From the cell containing the given text, extract its center point as [X, Y] coordinate. 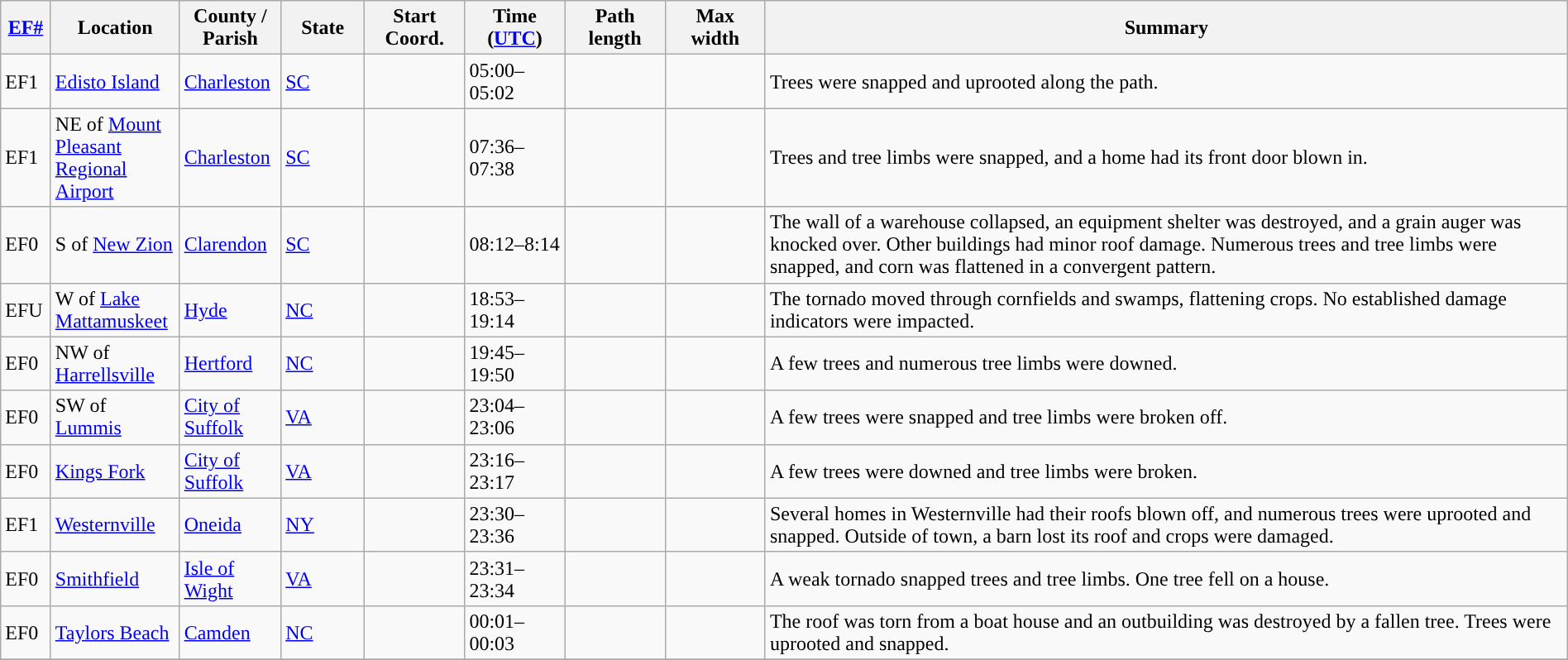
State [323, 28]
07:36–07:38 [514, 157]
Path length [615, 28]
The roof was torn from a boat house and an outbuilding was destroyed by a fallen tree. Trees were uprooted and snapped. [1166, 632]
S of New Zion [115, 245]
W of Lake Mattamuskeet [115, 309]
08:12–8:14 [514, 245]
Max width [715, 28]
A few trees were downed and tree limbs were broken. [1166, 471]
Oneida [230, 524]
Trees were snapped and uprooted along the path. [1166, 81]
23:04–23:06 [514, 417]
Summary [1166, 28]
EFU [26, 309]
19:45–19:50 [514, 364]
Camden [230, 632]
00:01–00:03 [514, 632]
Hertford [230, 364]
NE of Mount Pleasant Regional Airport [115, 157]
Start Coord. [415, 28]
Edisto Island [115, 81]
Clarendon [230, 245]
A few trees and numerous tree limbs were downed. [1166, 364]
Taylors Beach [115, 632]
A few trees were snapped and tree limbs were broken off. [1166, 417]
SW of Lummis [115, 417]
23:30–23:36 [514, 524]
Location [115, 28]
23:31–23:34 [514, 579]
A weak tornado snapped trees and tree limbs. One tree fell on a house. [1166, 579]
NY [323, 524]
County / Parish [230, 28]
23:16–23:17 [514, 471]
Isle of Wight [230, 579]
Hyde [230, 309]
Kings Fork [115, 471]
18:53–19:14 [514, 309]
Time (UTC) [514, 28]
05:00–05:02 [514, 81]
Westernville [115, 524]
NW of Harrellsville [115, 364]
EF# [26, 28]
Trees and tree limbs were snapped, and a home had its front door blown in. [1166, 157]
The tornado moved through cornfields and swamps, flattening crops. No established damage indicators were impacted. [1166, 309]
Smithfield [115, 579]
